Pinpoint the cell where the given text exists, returning its (x, y) midpoint coordinate. 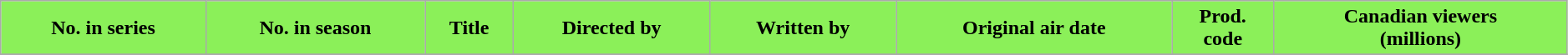
Canadian viewers(millions) (1421, 28)
No. in season (315, 28)
Original air date (1034, 28)
Prod.code (1223, 28)
No. in series (104, 28)
Directed by (611, 28)
Title (469, 28)
Written by (804, 28)
